Pinpoint the cell where the given text exists, returning its [X, Y] midpoint coordinate. 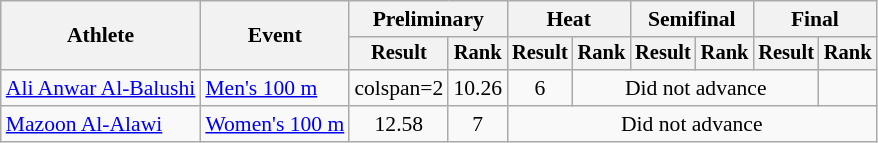
6 [540, 88]
7 [478, 124]
Athlete [101, 36]
12.58 [398, 124]
Preliminary [428, 19]
colspan=2 [398, 88]
10.26 [478, 88]
Semifinal [692, 19]
Mazoon Al-Alawi [101, 124]
Men's 100 m [274, 88]
Women's 100 m [274, 124]
Event [274, 36]
Heat [568, 19]
Final [814, 19]
Ali Anwar Al-Balushi [101, 88]
